Identify which cell holds the provided text, then report its [X, Y] central coordinate. 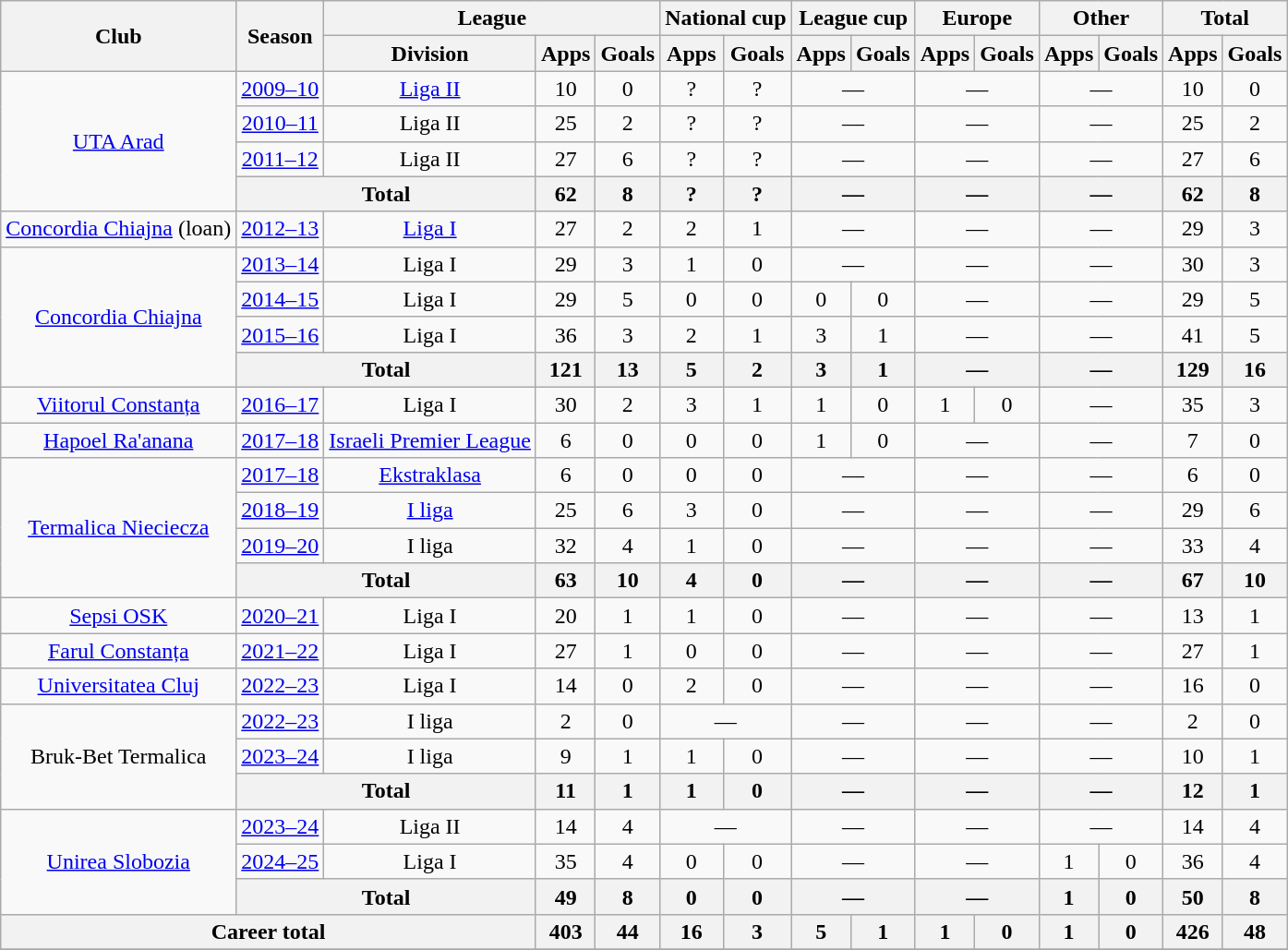
Termalica Nieciecza [118, 528]
2014–15 [281, 299]
49 [565, 896]
2009–10 [281, 89]
Hapoel Ra'anana [118, 440]
National cup [726, 18]
2010–11 [281, 124]
41 [1193, 334]
2011–12 [281, 159]
Other [1101, 18]
2012–13 [281, 229]
32 [565, 546]
2019–20 [281, 546]
2021–22 [281, 651]
44 [628, 932]
67 [1193, 581]
2018–19 [281, 511]
403 [565, 932]
Farul Constanța [118, 651]
426 [1193, 932]
9 [565, 756]
Club [118, 36]
2020–21 [281, 616]
129 [1193, 369]
Season [281, 36]
Unirea Slobozia [118, 861]
20 [565, 616]
Concordia Chiajna (loan) [118, 229]
Career total [269, 932]
Europe [977, 18]
11 [565, 791]
Israeli Premier League [430, 440]
League cup [853, 18]
2024–25 [281, 861]
Universitatea Cluj [118, 686]
Ekstraklasa [430, 475]
50 [1193, 896]
2013–14 [281, 264]
7 [1193, 440]
48 [1255, 932]
UTA Arad [118, 141]
2015–16 [281, 334]
Sepsi OSK [118, 616]
Bruk-Bet Termalica [118, 756]
63 [565, 581]
12 [1193, 791]
2016–17 [281, 404]
Concordia Chiajna [118, 317]
33 [1193, 546]
League [492, 18]
Division [430, 54]
Viitorul Constanța [118, 404]
121 [565, 369]
